Locate the cell with the specified text and output its (x, y) center coordinate. 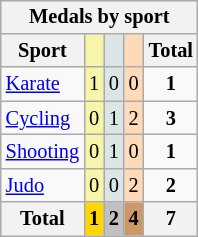
Medals by sport (100, 17)
7 (171, 219)
3 (171, 118)
Cycling (42, 118)
4 (134, 219)
Sport (42, 51)
Judo (42, 185)
Shooting (42, 152)
Karate (42, 84)
